For the text-containing cell, return its midpoint in (X, Y) coordinate format. 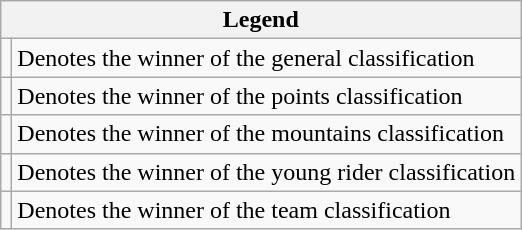
Denotes the winner of the young rider classification (266, 172)
Denotes the winner of the general classification (266, 58)
Denotes the winner of the points classification (266, 96)
Denotes the winner of the mountains classification (266, 134)
Legend (261, 20)
Denotes the winner of the team classification (266, 210)
